Scan for the cell matching the given text and deliver its [x, y] coordinate at center. 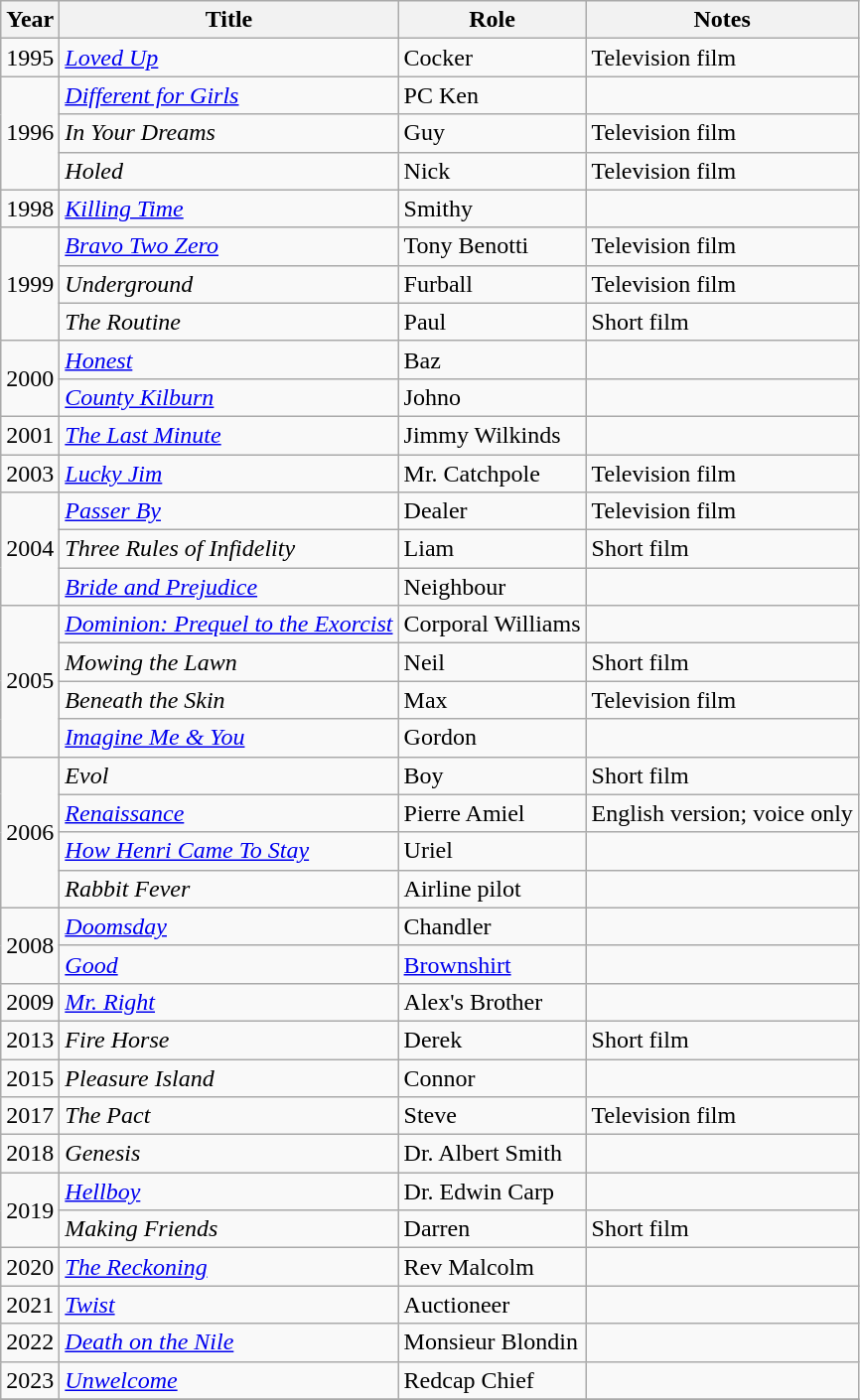
Genesis [228, 1154]
Auctioneer [493, 1305]
The Routine [228, 322]
2021 [30, 1305]
Max [493, 700]
Connor [493, 1077]
Uriel [493, 851]
Darren [493, 1229]
Dominion: Prequel to the Exorcist [228, 625]
Fire Horse [228, 1040]
Dr. Edwin Carp [493, 1191]
Gordon [493, 738]
1999 [30, 284]
English version; voice only [722, 813]
Underground [228, 284]
Mowing the Lawn [228, 662]
Airline pilot [493, 889]
Good [228, 964]
1995 [30, 58]
Pleasure Island [228, 1077]
How Henri Came To Stay [228, 851]
Honest [228, 359]
2004 [30, 549]
2001 [30, 435]
Liam [493, 549]
2020 [30, 1267]
Rabbit Fever [228, 889]
Holed [228, 171]
Johno [493, 397]
Dealer [493, 511]
Brownshirt [493, 964]
Mr. Right [228, 1002]
Nick [493, 171]
Making Friends [228, 1229]
Boy [493, 775]
Death on the Nile [228, 1342]
2008 [30, 945]
Alex's Brother [493, 1002]
Derek [493, 1040]
2009 [30, 1002]
Bride and Prejudice [228, 587]
The Last Minute [228, 435]
Role [493, 20]
Monsieur Blondin [493, 1342]
1998 [30, 209]
Imagine Me & You [228, 738]
Beneath the Skin [228, 700]
2003 [30, 474]
2000 [30, 378]
Dr. Albert Smith [493, 1154]
Neighbour [493, 587]
2018 [30, 1154]
Baz [493, 359]
Redcap Chief [493, 1380]
Passer By [228, 511]
The Reckoning [228, 1267]
Unwelcome [228, 1380]
County Kilburn [228, 397]
2015 [30, 1077]
Renaissance [228, 813]
Steve [493, 1116]
Title [228, 20]
Jimmy Wilkinds [493, 435]
The Pact [228, 1116]
PC Ken [493, 95]
Year [30, 20]
Mr. Catchpole [493, 474]
Paul [493, 322]
Bravo Two Zero [228, 246]
Three Rules of Infidelity [228, 549]
Loved Up [228, 58]
Guy [493, 133]
Different for Girls [228, 95]
Evol [228, 775]
In Your Dreams [228, 133]
Lucky Jim [228, 474]
Furball [493, 284]
Twist [228, 1305]
Cocker [493, 58]
Neil [493, 662]
2017 [30, 1116]
2022 [30, 1342]
1996 [30, 133]
2005 [30, 681]
Killing Time [228, 209]
2006 [30, 832]
Hellboy [228, 1191]
Corporal Williams [493, 625]
Rev Malcolm [493, 1267]
Pierre Amiel [493, 813]
2023 [30, 1380]
Smithy [493, 209]
2019 [30, 1210]
Doomsday [228, 926]
2013 [30, 1040]
Tony Benotti [493, 246]
Notes [722, 20]
Chandler [493, 926]
